Locate the cell with the specified text and output its [x, y] center coordinate. 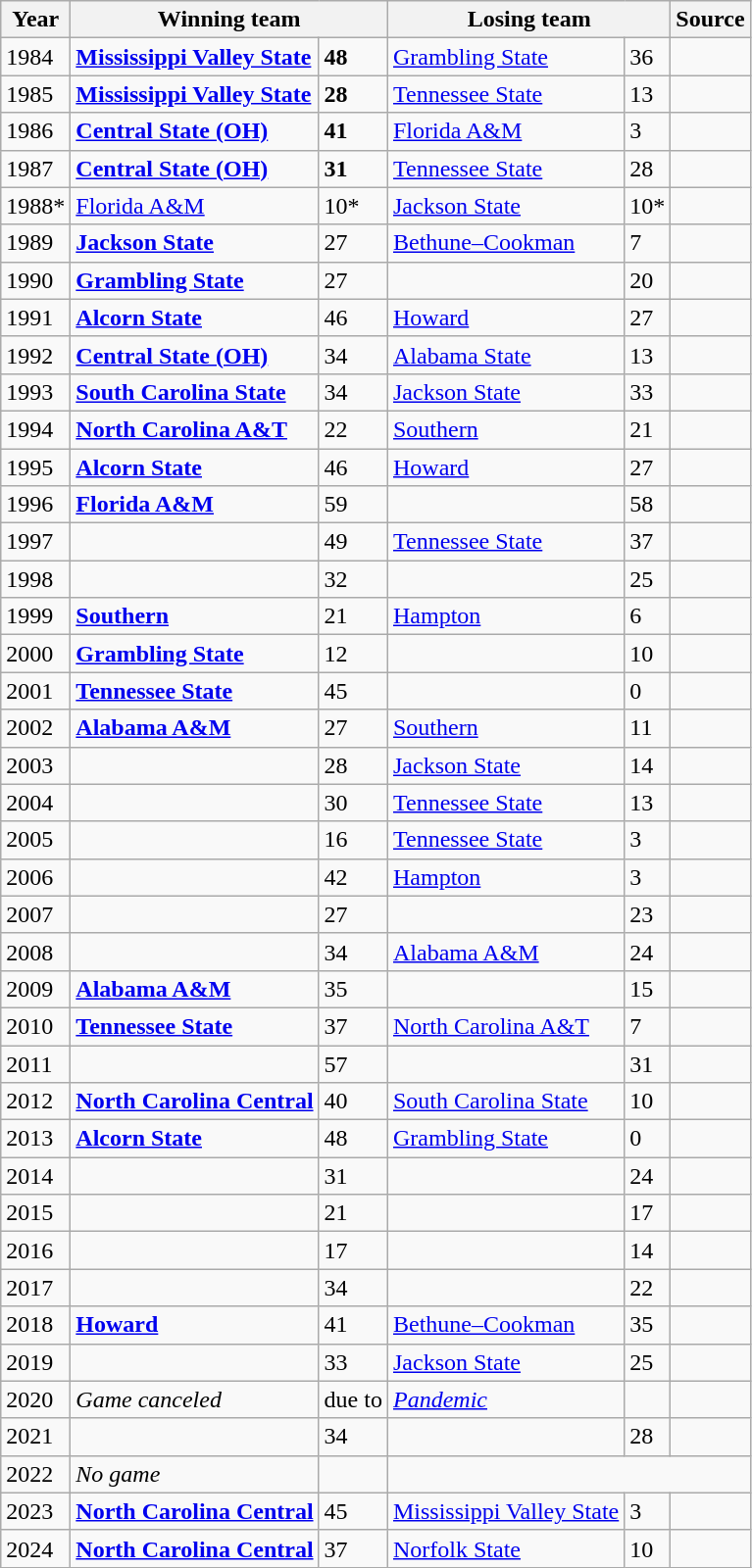
1989 [35, 243]
36 [647, 57]
1993 [35, 392]
42 [353, 877]
2024 [35, 1548]
2012 [35, 1102]
12 [353, 654]
2021 [35, 1437]
1996 [35, 505]
2014 [35, 1176]
2015 [35, 1213]
2016 [35, 1250]
1990 [35, 280]
2011 [35, 1063]
2019 [35, 1362]
20 [647, 280]
11 [647, 728]
1986 [35, 131]
2008 [35, 952]
Pandemic [506, 1399]
1998 [35, 579]
1995 [35, 467]
Norfolk State [506, 1548]
Alabama State [506, 355]
2003 [35, 765]
1991 [35, 318]
1994 [35, 429]
2002 [35, 728]
30 [353, 803]
2001 [35, 691]
6 [647, 616]
2017 [35, 1288]
1992 [35, 355]
Losing team [528, 20]
2004 [35, 803]
1999 [35, 616]
Source [710, 20]
2023 [35, 1511]
2007 [35, 914]
16 [353, 840]
2009 [35, 989]
15 [647, 989]
58 [647, 505]
due to [353, 1399]
57 [353, 1063]
2020 [35, 1399]
40 [353, 1102]
No game [194, 1474]
59 [353, 505]
2013 [35, 1139]
Year [35, 20]
2000 [35, 654]
2006 [35, 877]
2018 [35, 1325]
2022 [35, 1474]
32 [353, 579]
1985 [35, 94]
2010 [35, 1026]
1997 [35, 542]
2005 [35, 840]
Winning team [229, 20]
Game canceled [194, 1399]
1987 [35, 169]
1984 [35, 57]
23 [647, 914]
1988* [35, 206]
49 [353, 542]
